Locate the cell with the specified text and output its (X, Y) center coordinate. 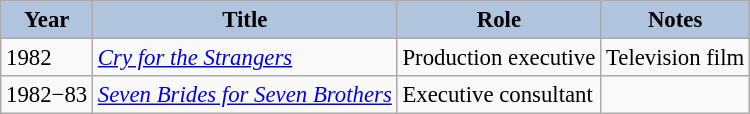
Executive consultant (499, 95)
Cry for the Strangers (246, 58)
Seven Brides for Seven Brothers (246, 95)
1982−83 (47, 95)
Role (499, 20)
Notes (676, 20)
Year (47, 20)
1982 (47, 58)
Title (246, 20)
Television film (676, 58)
Production executive (499, 58)
